Provide the (X, Y) coordinate of the cell's center where the given text is located.  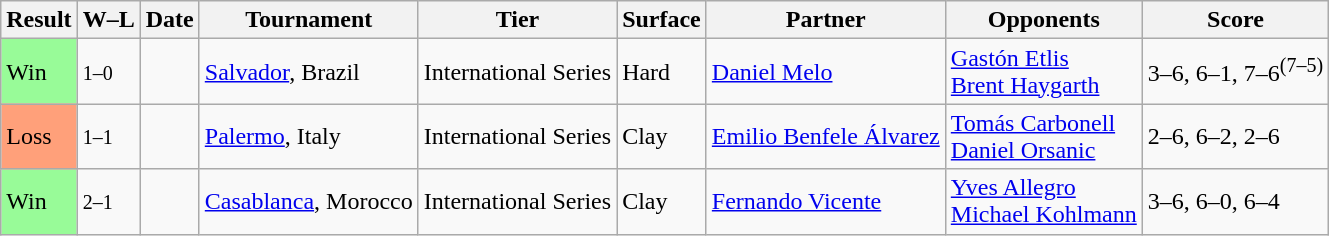
W–L (108, 20)
Salvador, Brazil (308, 72)
Result (39, 20)
Date (170, 20)
Surface (662, 20)
Loss (39, 136)
Score (1235, 20)
Tomás Carbonell Daniel Orsanic (1044, 136)
1–1 (108, 136)
Opponents (1044, 20)
3–6, 6–0, 6–4 (1235, 202)
Fernando Vicente (826, 202)
Hard (662, 72)
Partner (826, 20)
Palermo, Italy (308, 136)
Daniel Melo (826, 72)
2–1 (108, 202)
Yves Allegro Michael Kohlmann (1044, 202)
Tournament (308, 20)
Tier (517, 20)
3–6, 6–1, 7–6(7–5) (1235, 72)
Casablanca, Morocco (308, 202)
Gastón Etlis Brent Haygarth (1044, 72)
1–0 (108, 72)
Emilio Benfele Álvarez (826, 136)
2–6, 6–2, 2–6 (1235, 136)
